Determine the (x, y) coordinate at the center of the cell enclosing the given text.  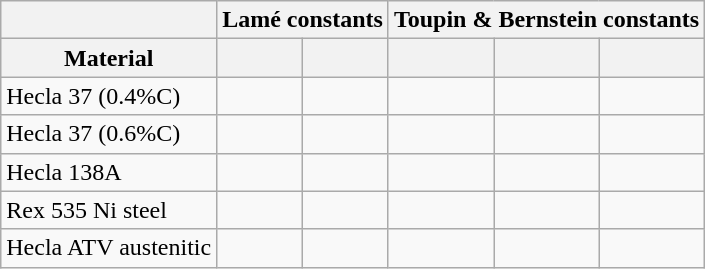
Hecla 37 (0.4%C) (109, 96)
Lamé constants (303, 20)
Hecla ATV austenitic (109, 248)
Toupin & Bernstein constants (546, 20)
Hecla 138A (109, 172)
Hecla 37 (0.6%C) (109, 134)
Rex 535 Ni steel (109, 210)
Material (109, 58)
